From the cell containing the given text, extract its center point as [x, y] coordinate. 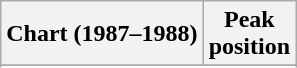
Chart (1987–1988) [102, 34]
Peakposition [249, 34]
